Scan for the cell matching the given text and deliver its [x, y] coordinate at center. 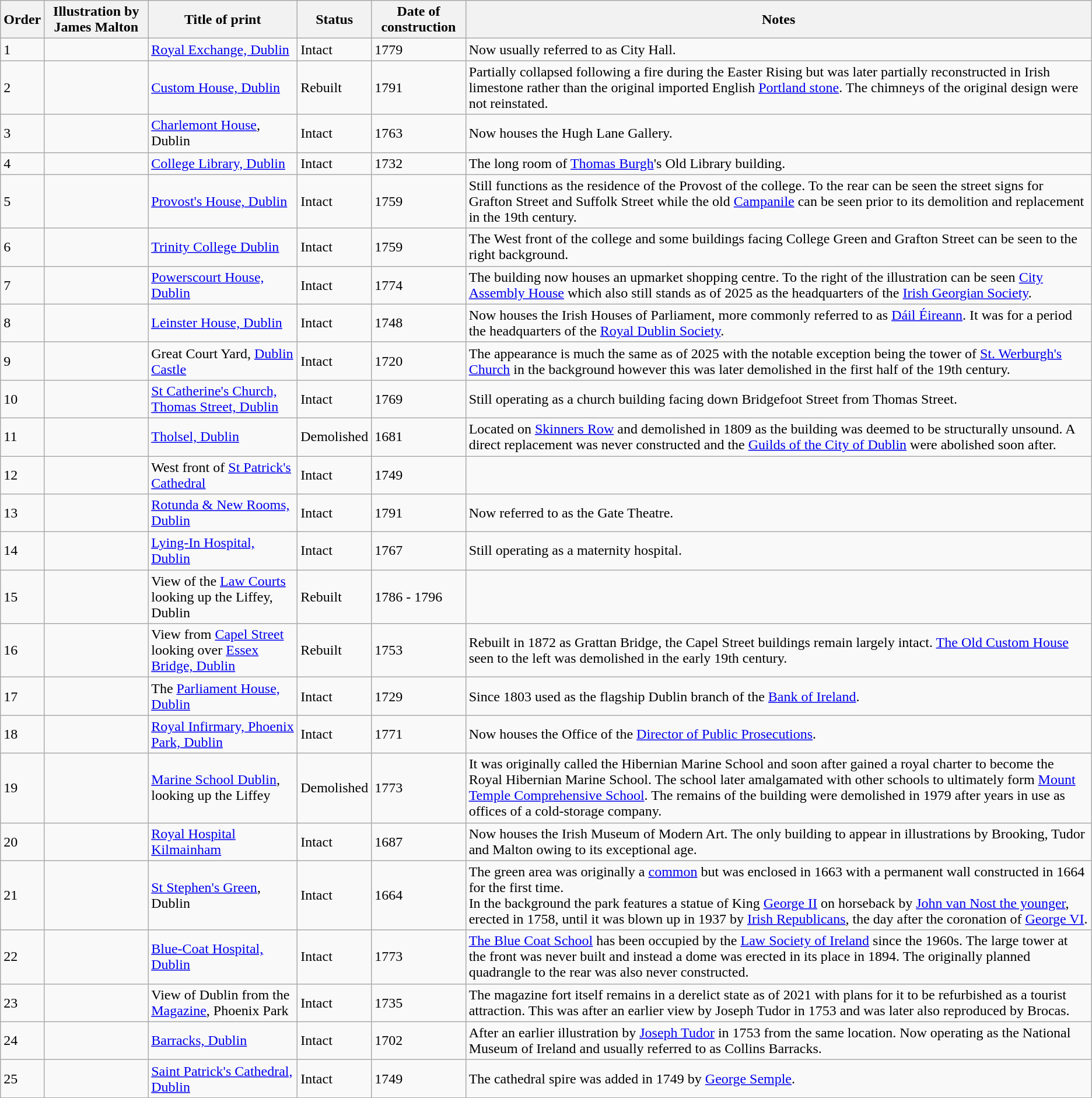
Royal Exchange, Dublin [223, 50]
1771 [419, 734]
1664 [419, 895]
7 [22, 285]
Now usually referred to as City Hall. [778, 50]
14 [22, 551]
22 [22, 957]
24 [22, 1041]
1729 [419, 697]
15 [22, 597]
1774 [419, 285]
16 [22, 651]
1681 [419, 436]
1687 [419, 841]
Custom House, Dublin [223, 88]
Powerscourt House, Dublin [223, 285]
1702 [419, 1041]
1763 [419, 133]
The West front of the college and some buildings facing College Green and Grafton Street can be seen to the right background. [778, 247]
West front of St Patrick's Cathedral [223, 475]
The Parliament House, Dublin [223, 697]
1732 [419, 163]
View of Dublin from the Magazine, Phoenix Park [223, 1002]
21 [22, 895]
9 [22, 361]
1 [22, 50]
College Library, Dublin [223, 163]
1767 [419, 551]
3 [22, 133]
Great Court Yard, Dublin Castle [223, 361]
1779 [419, 50]
11 [22, 436]
1786 - 1796 [419, 597]
Blue-Coat Hospital, Dublin [223, 957]
Still operating as a church building facing down Bridgefoot Street from Thomas Street. [778, 399]
View from Capel Street looking over Essex Bridge, Dublin [223, 651]
6 [22, 247]
Tholsel, Dublin [223, 436]
19 [22, 788]
Now houses the Irish Museum of Modern Art. The only building to appear in illustrations by Brooking, Tudor and Malton owing to its exceptional age. [778, 841]
1720 [419, 361]
1769 [419, 399]
Still operating as a maternity hospital. [778, 551]
Royal Hospital Kilmainham [223, 841]
St Stephen's Green, Dublin [223, 895]
1753 [419, 651]
5 [22, 201]
Illustration by James Malton [96, 20]
Lying-In Hospital, Dublin [223, 551]
25 [22, 1078]
St Catherine's Church, Thomas Street, Dublin [223, 399]
Barracks, Dublin [223, 1041]
The long room of Thomas Burgh's Old Library building. [778, 163]
23 [22, 1002]
17 [22, 697]
Date of construction [419, 20]
Saint Patrick's Cathedral, Dublin [223, 1078]
Charlemont House, Dublin [223, 133]
Now houses the Hugh Lane Gallery. [778, 133]
Notes [778, 20]
2 [22, 88]
10 [22, 399]
Rotunda & New Rooms, Dublin [223, 513]
Now referred to as the Gate Theatre. [778, 513]
8 [22, 323]
The cathedral spire was added in 1749 by George Semple. [778, 1078]
20 [22, 841]
Leinster House, Dublin [223, 323]
Title of print [223, 20]
Royal Infirmary, Phoenix Park, Dublin [223, 734]
12 [22, 475]
4 [22, 163]
Status [335, 20]
Marine School Dublin, looking up the Liffey [223, 788]
1735 [419, 1002]
13 [22, 513]
18 [22, 734]
View of the Law Courts looking up the Liffey, Dublin [223, 597]
Order [22, 20]
Provost's House, Dublin [223, 201]
Since 1803 used as the flagship Dublin branch of the Bank of Ireland. [778, 697]
Now houses the Office of the Director of Public Prosecutions. [778, 734]
Trinity College Dublin [223, 247]
1748 [419, 323]
